Determine the [X, Y] coordinate at the center of the cell enclosing the given text.  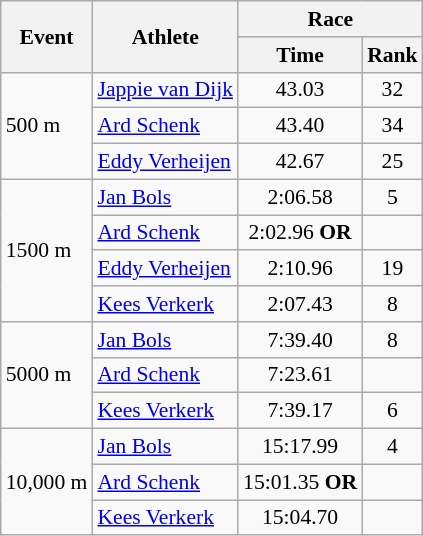
Event [47, 36]
Time [300, 55]
Rank [392, 55]
10,000 m [47, 482]
42.67 [300, 162]
Race [330, 19]
1500 m [47, 250]
4 [392, 447]
500 m [47, 126]
2:02.96 OR [300, 233]
34 [392, 126]
2:06.58 [300, 197]
15:01.35 OR [300, 482]
5 [392, 197]
2:10.96 [300, 269]
2:07.43 [300, 304]
43.03 [300, 90]
7:39.40 [300, 340]
7:23.61 [300, 375]
Athlete [165, 36]
7:39.17 [300, 411]
19 [392, 269]
15:04.70 [300, 518]
5000 m [47, 376]
15:17.99 [300, 447]
25 [392, 162]
32 [392, 90]
Jappie van Dijk [165, 90]
6 [392, 411]
43.40 [300, 126]
